Determine the (X, Y) coordinate at the center of the cell enclosing the given text.  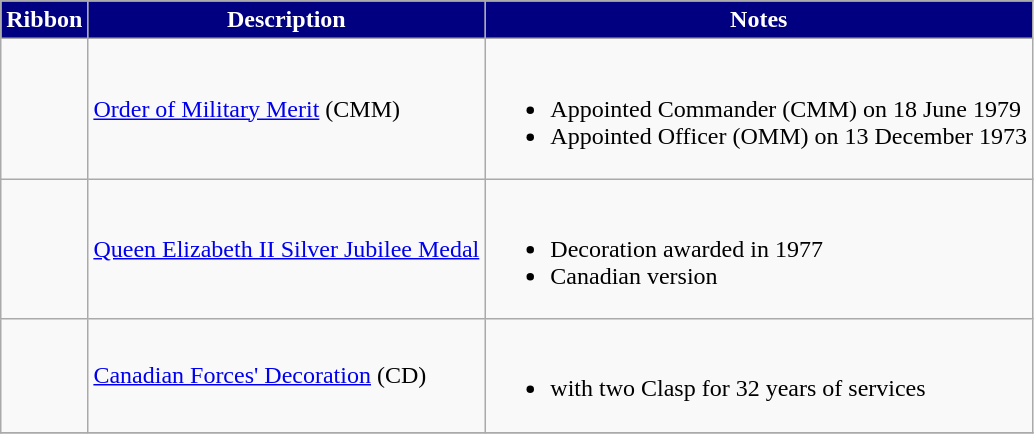
Queen Elizabeth II Silver Jubilee Medal (286, 249)
Description (286, 20)
Canadian Forces' Decoration (CD) (286, 376)
Order of Military Merit (CMM) (286, 109)
Notes (759, 20)
with two Clasp for 32 years of services (759, 376)
Ribbon (44, 20)
Decoration awarded in 1977Canadian version (759, 249)
Appointed Commander (CMM) on 18 June 1979 Appointed Officer (OMM) on 13 December 1973 (759, 109)
